From the cell containing the given text, extract its center point as (X, Y) coordinate. 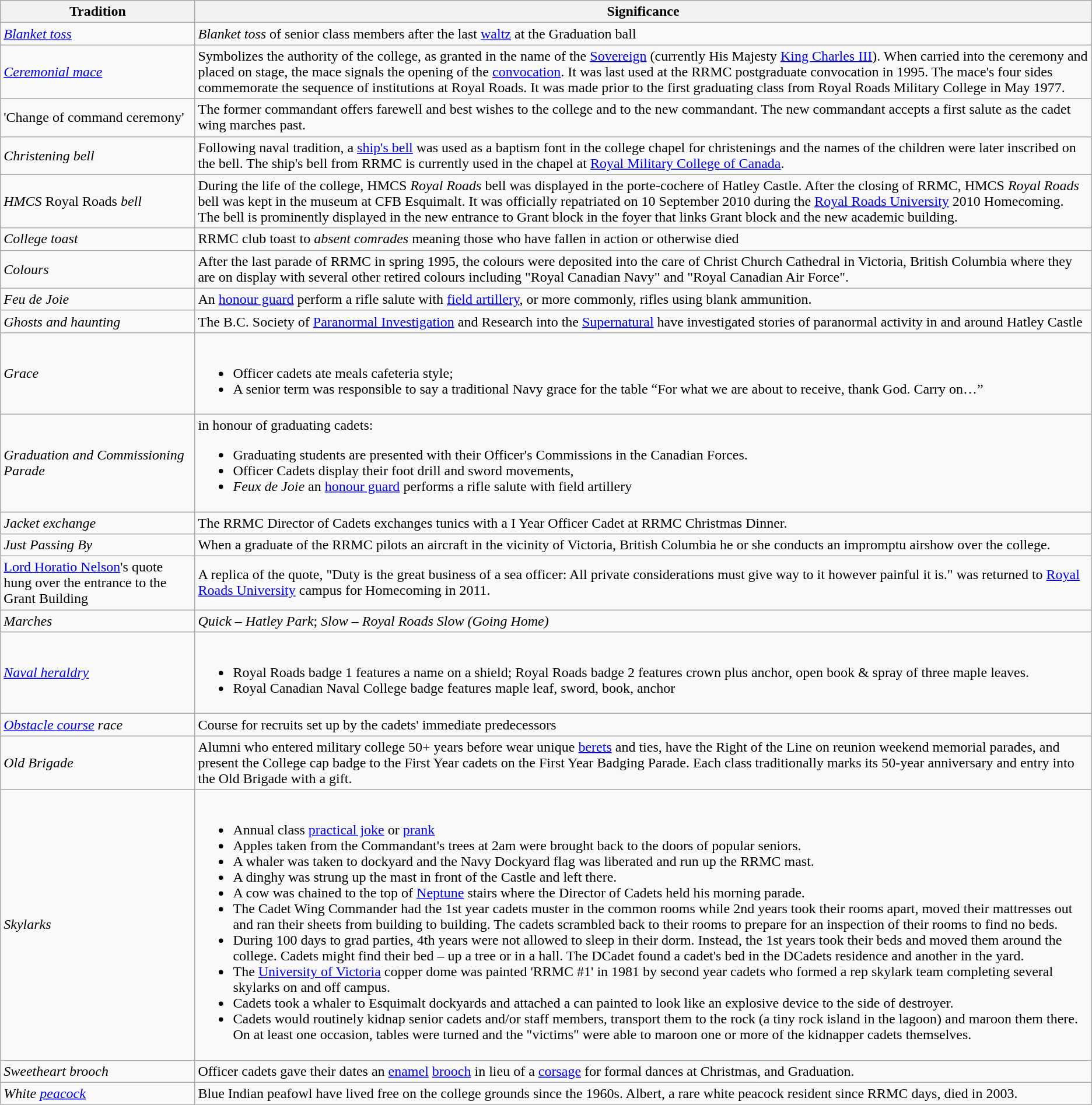
Marches (98, 621)
An honour guard perform a rifle salute with field artillery, or more commonly, rifles using blank ammunition. (643, 299)
Just Passing By (98, 545)
Old Brigade (98, 763)
Ghosts and haunting (98, 321)
Jacket exchange (98, 523)
Grace (98, 373)
HMCS Royal Roads bell (98, 201)
Skylarks (98, 925)
Blanket toss (98, 34)
'Change of command ceremony' (98, 118)
Feu de Joie (98, 299)
Lord Horatio Nelson's quote hung over the entrance to the Grant Building (98, 583)
RRMC club toast to absent comrades meaning those who have fallen in action or otherwise died (643, 239)
The RRMC Director of Cadets exchanges tunics with a I Year Officer Cadet at RRMC Christmas Dinner. (643, 523)
Blanket toss of senior class members after the last waltz at the Graduation ball (643, 34)
Blue Indian peafowl have lived free on the college grounds since the 1960s. Albert, a rare white peacock resident since RRMC days, died in 2003. (643, 1093)
White peacock (98, 1093)
Quick – Hatley Park; Slow – Royal Roads Slow (Going Home) (643, 621)
Graduation and Commissioning Parade (98, 463)
Course for recruits set up by the cadets' immediate predecessors (643, 725)
Tradition (98, 12)
Colours (98, 269)
Sweetheart brooch (98, 1071)
College toast (98, 239)
Significance (643, 12)
Officer cadets gave their dates an enamel brooch in lieu of a corsage for formal dances at Christmas, and Graduation. (643, 1071)
Ceremonial mace (98, 72)
Christening bell (98, 155)
Obstacle course race (98, 725)
Naval heraldry (98, 673)
